Pinpoint the cell where the given text exists, returning its [x, y] midpoint coordinate. 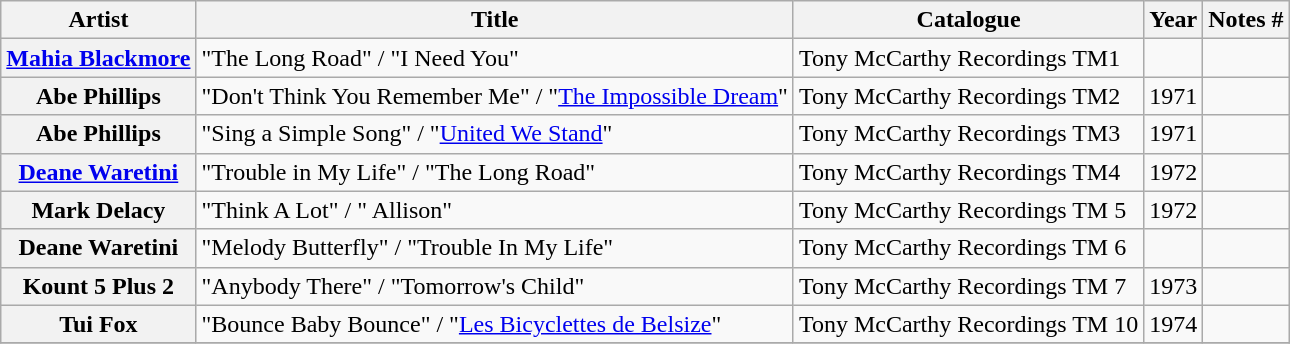
Tony McCarthy Recordings TM1 [968, 58]
Tony McCarthy Recordings TM3 [968, 134]
"Trouble in My Life" / "The Long Road" [494, 172]
Tony McCarthy Recordings TM 10 [968, 324]
1974 [1174, 324]
1973 [1174, 286]
Artist [98, 20]
Year [1174, 20]
"Anybody There" / "Tomorrow's Child" [494, 286]
Tui Fox [98, 324]
"Bounce Baby Bounce" / "Les Bicyclettes de Belsize" [494, 324]
"The Long Road" / "I Need You" [494, 58]
Mahia Blackmore [98, 58]
Tony McCarthy Recordings TM4 [968, 172]
Catalogue [968, 20]
Tony McCarthy Recordings TM 5 [968, 210]
"Sing a Simple Song" / "United We Stand" [494, 134]
Mark Delacy [98, 210]
Title [494, 20]
Tony McCarthy Recordings TM 6 [968, 248]
"Don't Think You Remember Me" / "The Impossible Dream" [494, 96]
Tony McCarthy Recordings TM2 [968, 96]
Notes # [1246, 20]
"Melody Butterfly" / "Trouble In My Life" [494, 248]
"Think A Lot" / " Allison" [494, 210]
Kount 5 Plus 2 [98, 286]
Tony McCarthy Recordings TM 7 [968, 286]
